Determine the [X, Y] coordinate at the center of the cell enclosing the given text.  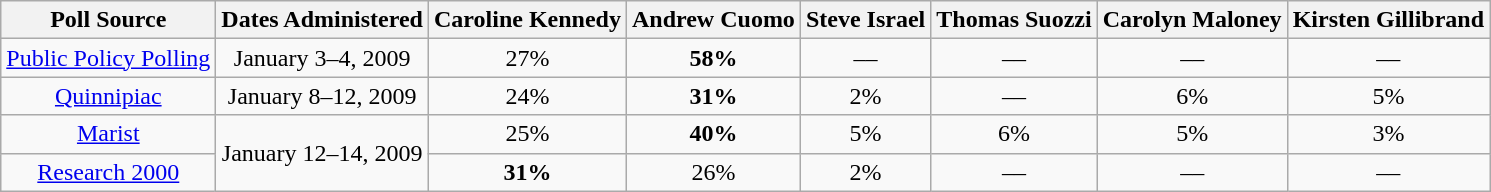
26% [713, 172]
Carolyn Maloney [1192, 20]
January 12–14, 2009 [322, 153]
25% [527, 134]
27% [527, 58]
Kirsten Gillibrand [1388, 20]
Andrew Cuomo [713, 20]
Marist [108, 134]
40% [713, 134]
Dates Administered [322, 20]
Public Policy Polling [108, 58]
January 3–4, 2009 [322, 58]
January 8–12, 2009 [322, 96]
3% [1388, 134]
58% [713, 58]
Caroline Kennedy [527, 20]
Steve Israel [865, 20]
Quinnipiac [108, 96]
Poll Source [108, 20]
Research 2000 [108, 172]
24% [527, 96]
Thomas Suozzi [1014, 20]
